Provide the (X, Y) coordinate of the cell's center where the given text is located.  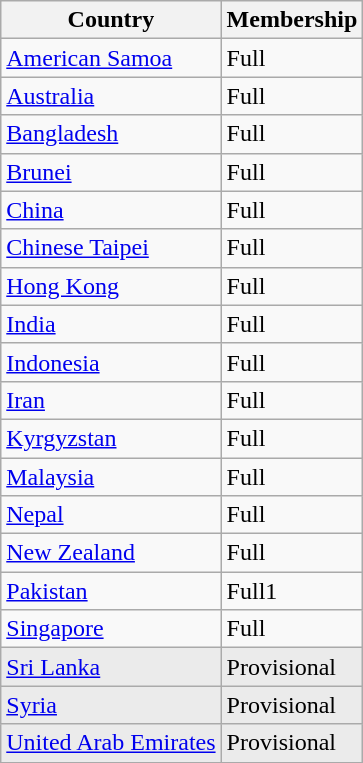
Nepal (111, 515)
Country (111, 20)
Australia (111, 96)
Syria (111, 705)
Iran (111, 400)
Bangladesh (111, 134)
United Arab Emirates (111, 743)
India (111, 324)
Singapore (111, 629)
Membership (292, 20)
American Samoa (111, 58)
Brunei (111, 172)
China (111, 210)
Indonesia (111, 362)
Pakistan (111, 591)
Malaysia (111, 477)
Hong Kong (111, 286)
New Zealand (111, 553)
Sri Lanka (111, 667)
Full1 (292, 591)
Kyrgyzstan (111, 438)
Chinese Taipei (111, 248)
